Extract the (x, y) coordinate from the center of the cell holding the provided text.  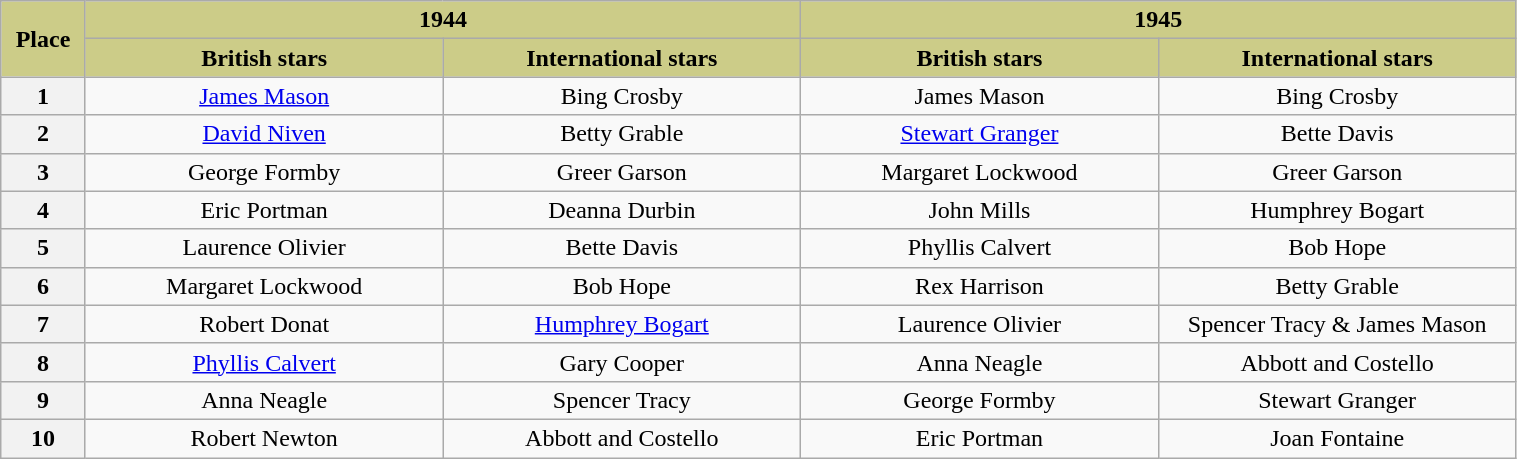
Spencer Tracy (622, 400)
2 (44, 134)
Joan Fontaine (1337, 438)
6 (44, 286)
John Mills (980, 210)
Spencer Tracy & James Mason (1337, 324)
10 (44, 438)
8 (44, 362)
Rex Harrison (980, 286)
7 (44, 324)
1945 (1158, 20)
David Niven (264, 134)
Place (44, 39)
1 (44, 96)
9 (44, 400)
Deanna Durbin (622, 210)
Robert Newton (264, 438)
4 (44, 210)
5 (44, 248)
Robert Donat (264, 324)
Gary Cooper (622, 362)
1944 (442, 20)
3 (44, 172)
